Find where the given text appears and provide that cell's center as [X, Y] coordinate. 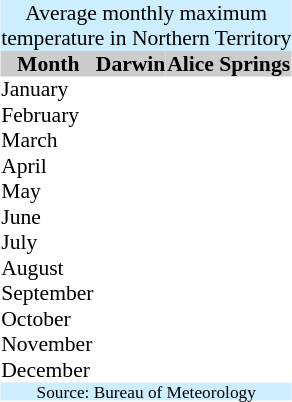
May [48, 191]
Average monthly maximumtemperature in Northern Territory [146, 26]
Darwin [130, 64]
September [48, 293]
March [48, 140]
June [48, 217]
Source: Bureau of Meteorology [146, 391]
April [48, 166]
February [48, 115]
December [48, 370]
January [48, 89]
July [48, 242]
November [48, 344]
Alice Springs [228, 64]
Month [48, 64]
October [48, 319]
August [48, 268]
